Output the (x, y) coordinate of the center of the cell containing the given text.  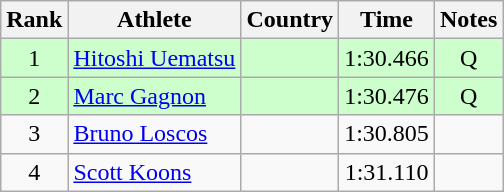
1:30.476 (387, 96)
2 (34, 96)
Scott Koons (154, 172)
Time (387, 20)
1:30.805 (387, 134)
Athlete (154, 20)
Marc Gagnon (154, 96)
Notes (468, 20)
Rank (34, 20)
Hitoshi Uematsu (154, 58)
Country (290, 20)
1:30.466 (387, 58)
Bruno Loscos (154, 134)
1:31.110 (387, 172)
3 (34, 134)
1 (34, 58)
4 (34, 172)
